Return the [x, y] coordinate for the center point of the cell that contains the specified text.  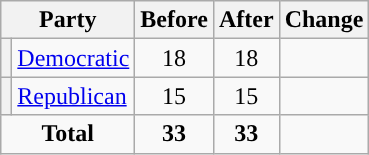
Party [68, 20]
Before [174, 20]
Total [68, 134]
Republican [74, 96]
Change [324, 20]
Democratic [74, 58]
After [246, 20]
